Provide the (X, Y) coordinate of the cell's center where the given text is located.  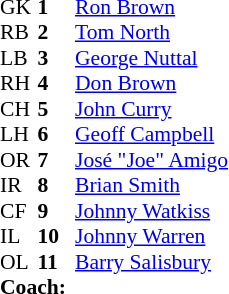
LH (19, 135)
RH (19, 83)
OL (19, 262)
George Nuttal (152, 58)
2 (57, 33)
Don Brown (152, 83)
CF (19, 211)
Geoff Campbell (152, 135)
7 (57, 160)
José "Joe" Amigo (152, 160)
3 (57, 58)
Brian Smith (152, 185)
5 (57, 109)
OR (19, 160)
4 (57, 83)
John Curry (152, 109)
9 (57, 211)
RB (19, 33)
Johnny Watkiss (152, 211)
IR (19, 185)
LB (19, 58)
11 (57, 262)
Barry Salisbury (152, 262)
Tom North (152, 33)
10 (57, 237)
8 (57, 185)
6 (57, 135)
Johnny Warren (152, 237)
CH (19, 109)
IL (19, 237)
